From the cell containing the given text, extract its center point as (x, y) coordinate. 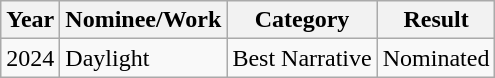
Best Narrative (302, 58)
Nominee/Work (144, 20)
2024 (30, 58)
Daylight (144, 58)
Nominated (436, 58)
Category (302, 20)
Result (436, 20)
Year (30, 20)
